Capture the cell that displays the provided text and extract its [x, y] central coordinate. 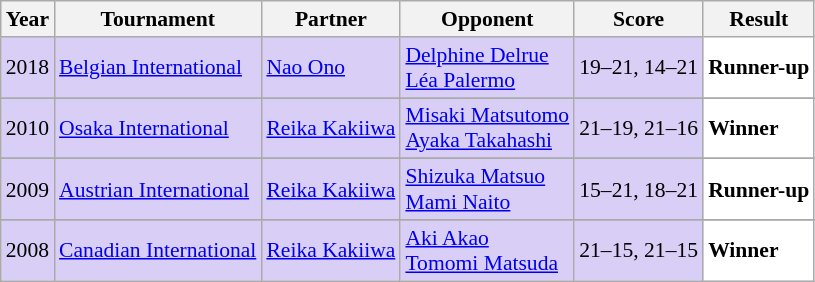
19–21, 14–21 [638, 68]
Opponent [487, 19]
2010 [28, 128]
Result [758, 19]
Shizuka Matsuo Mami Naito [487, 190]
21–15, 21–15 [638, 250]
Score [638, 19]
Delphine Delrue Léa Palermo [487, 68]
2018 [28, 68]
Year [28, 19]
Austrian International [158, 190]
Canadian International [158, 250]
21–19, 21–16 [638, 128]
Nao Ono [330, 68]
Aki Akao Tomomi Matsuda [487, 250]
2008 [28, 250]
Partner [330, 19]
Osaka International [158, 128]
2009 [28, 190]
Belgian International [158, 68]
Tournament [158, 19]
Misaki Matsutomo Ayaka Takahashi [487, 128]
15–21, 18–21 [638, 190]
